Identify which cell holds the provided text, then report its (X, Y) central coordinate. 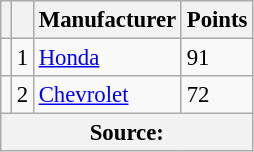
Source: (127, 133)
Points (216, 20)
72 (216, 95)
2 (22, 95)
Honda (107, 58)
91 (216, 58)
1 (22, 58)
Manufacturer (107, 20)
Chevrolet (107, 95)
